Find where the given text appears and provide that cell's center as (X, Y) coordinate. 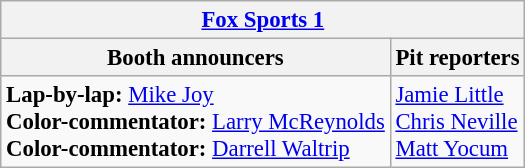
Booth announcers (196, 58)
Lap-by-lap: Mike JoyColor-commentator: Larry McReynoldsColor-commentator: Darrell Waltrip (196, 122)
Jamie LittleChris NevilleMatt Yocum (458, 122)
Fox Sports 1 (263, 20)
Pit reporters (458, 58)
